From the cell containing the given text, extract its center point as (x, y) coordinate. 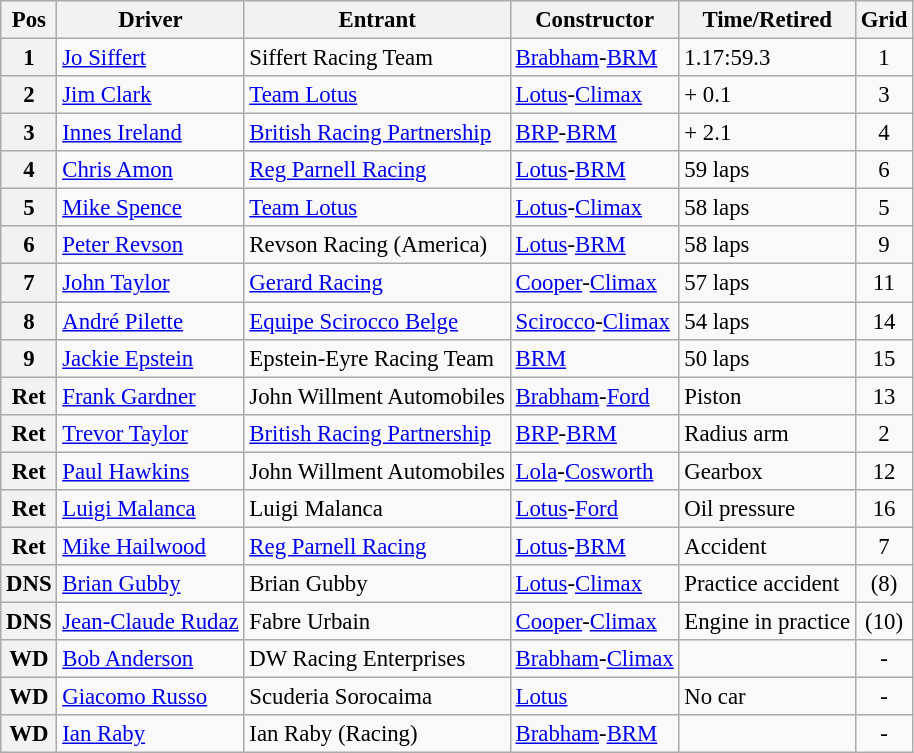
Scirocco-Climax (594, 321)
No car (767, 697)
André Pilette (150, 321)
Paul Hawkins (150, 471)
John Taylor (150, 283)
Equipe Scirocco Belge (377, 321)
11 (884, 283)
Engine in practice (767, 621)
Lotus (594, 697)
Practice accident (767, 584)
Siffert Racing Team (377, 58)
Gerard Racing (377, 283)
Oil pressure (767, 509)
Lola-Cosworth (594, 471)
Revson Racing (America) (377, 245)
Grid (884, 20)
59 laps (767, 170)
12 (884, 471)
Piston (767, 396)
Brabham-Climax (594, 659)
Giacomo Russo (150, 697)
Lotus-Ford (594, 509)
57 laps (767, 283)
Driver (150, 20)
Jean-Claude Rudaz (150, 621)
Entrant (377, 20)
Mike Spence (150, 208)
Time/Retired (767, 20)
Innes Ireland (150, 133)
16 (884, 509)
Brabham-Ford (594, 396)
Chris Amon (150, 170)
Constructor (594, 20)
+ 0.1 (767, 95)
50 laps (767, 358)
(8) (884, 584)
DW Racing Enterprises (377, 659)
14 (884, 321)
Fabre Urbain (377, 621)
Frank Gardner (150, 396)
15 (884, 358)
Accident (767, 546)
13 (884, 396)
+ 2.1 (767, 133)
Trevor Taylor (150, 433)
Peter Revson (150, 245)
Bob Anderson (150, 659)
Ian Raby (150, 734)
8 (29, 321)
Radius arm (767, 433)
Jo Siffert (150, 58)
Ian Raby (Racing) (377, 734)
Jim Clark (150, 95)
Epstein-Eyre Racing Team (377, 358)
Scuderia Sorocaima (377, 697)
BRM (594, 358)
54 laps (767, 321)
Pos (29, 20)
Mike Hailwood (150, 546)
1.17:59.3 (767, 58)
(10) (884, 621)
Jackie Epstein (150, 358)
Gearbox (767, 471)
